Output the [X, Y] coordinate of the center of the cell containing the given text.  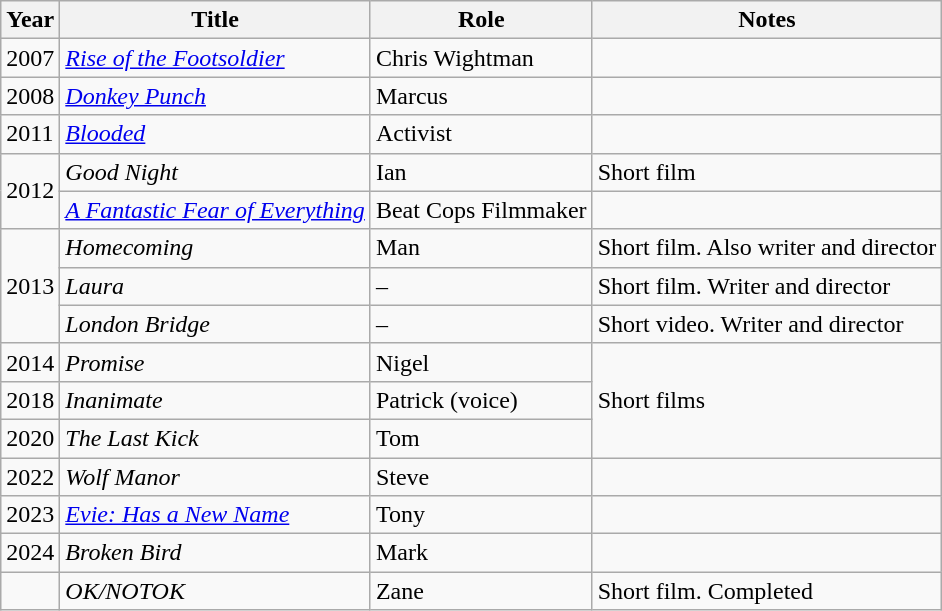
Nigel [481, 362]
Marcus [481, 96]
Ian [481, 172]
Tony [481, 515]
Zane [481, 591]
2007 [30, 58]
2013 [30, 286]
A Fantastic Fear of Everything [216, 210]
Blooded [216, 134]
Title [216, 20]
Short films [767, 400]
Tom [481, 438]
Short film. Writer and director [767, 286]
2014 [30, 362]
Short video. Writer and director [767, 324]
2023 [30, 515]
OK/NOTOK [216, 591]
Evie: Has a New Name [216, 515]
Chris Wightman [481, 58]
Short film. Also writer and director [767, 248]
2018 [30, 400]
Short film. Completed [767, 591]
Steve [481, 477]
Role [481, 20]
Short film [767, 172]
2008 [30, 96]
The Last Kick [216, 438]
London Bridge [216, 324]
Promise [216, 362]
Man [481, 248]
2020 [30, 438]
Rise of the Footsoldier [216, 58]
Good Night [216, 172]
2024 [30, 553]
Notes [767, 20]
Mark [481, 553]
2011 [30, 134]
Homecoming [216, 248]
Broken Bird [216, 553]
2022 [30, 477]
Inanimate [216, 400]
Activist [481, 134]
Wolf Manor [216, 477]
Year [30, 20]
Beat Cops Filmmaker [481, 210]
Patrick (voice) [481, 400]
Donkey Punch [216, 96]
Laura [216, 286]
2012 [30, 191]
